Detect which cell encompasses the target text, then output its [x, y] center coordinate. 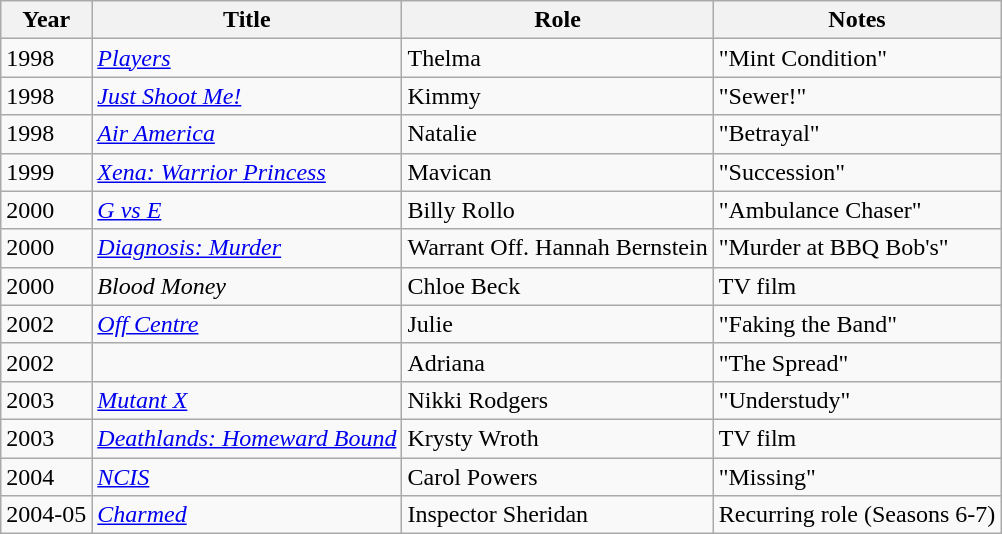
"The Spread" [857, 362]
Mavican [558, 172]
"Mint Condition" [857, 58]
Nikki Rodgers [558, 400]
"Understudy" [857, 400]
Natalie [558, 134]
Billy Rollo [558, 210]
"Betrayal" [857, 134]
Kimmy [558, 96]
Role [558, 20]
Year [46, 20]
G vs E [247, 210]
"Faking the Band" [857, 324]
"Missing" [857, 477]
"Succession" [857, 172]
Mutant X [247, 400]
Blood Money [247, 286]
Carol Powers [558, 477]
Charmed [247, 515]
Diagnosis: Murder [247, 248]
NCIS [247, 477]
1999 [46, 172]
2004-05 [46, 515]
"Ambulance Chaser" [857, 210]
"Sewer!" [857, 96]
Recurring role (Seasons 6-7) [857, 515]
2004 [46, 477]
Xena: Warrior Princess [247, 172]
Notes [857, 20]
"Murder at BBQ Bob's" [857, 248]
Just Shoot Me! [247, 96]
Deathlands: Homeward Bound [247, 438]
Julie [558, 324]
Off Centre [247, 324]
Air America [247, 134]
Warrant Off. Hannah Bernstein [558, 248]
Inspector Sheridan [558, 515]
Thelma [558, 58]
Adriana [558, 362]
Chloe Beck [558, 286]
Players [247, 58]
Title [247, 20]
Krysty Wroth [558, 438]
